Locate the cell with the specified text and output its [x, y] center coordinate. 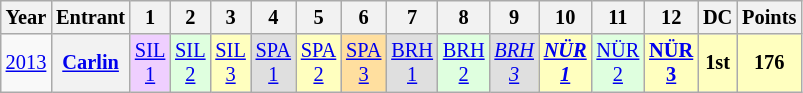
Entrant [90, 17]
2013 [26, 63]
2 [190, 17]
NÜR1 [566, 63]
176 [769, 63]
NÜR2 [618, 63]
SIL2 [190, 63]
SPA3 [364, 63]
1st [718, 63]
3 [230, 17]
Points [769, 17]
SPA1 [274, 63]
Year [26, 17]
SPA2 [318, 63]
5 [318, 17]
BRH3 [514, 63]
7 [412, 17]
Carlin [90, 63]
BRH2 [464, 63]
4 [274, 17]
8 [464, 17]
BRH1 [412, 63]
1 [150, 17]
DC [718, 17]
11 [618, 17]
6 [364, 17]
10 [566, 17]
SIL1 [150, 63]
NÜR3 [671, 63]
9 [514, 17]
SIL3 [230, 63]
12 [671, 17]
